Pinpoint the cell where the given text exists, returning its (x, y) midpoint coordinate. 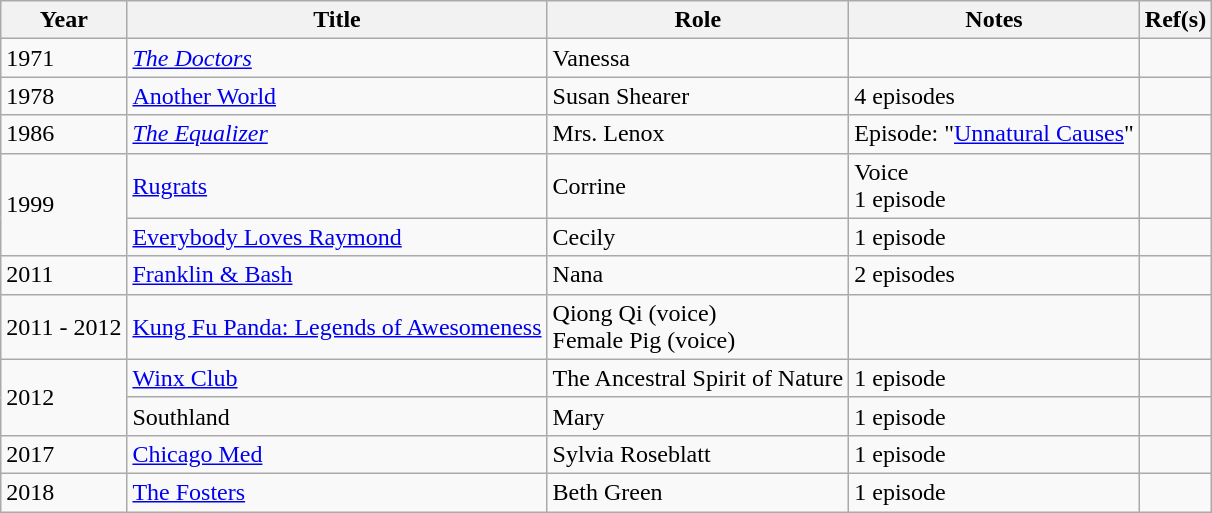
The Doctors (337, 58)
Kung Fu Panda: Legends of Awesomeness (337, 326)
1971 (64, 58)
Corrine (698, 186)
1999 (64, 204)
2011 (64, 275)
2012 (64, 397)
1978 (64, 96)
Cecily (698, 237)
Sylvia Roseblatt (698, 454)
2 episodes (994, 275)
Vanessa (698, 58)
Nana (698, 275)
2018 (64, 492)
Year (64, 20)
Voice1 episode (994, 186)
The Fosters (337, 492)
Winx Club (337, 378)
Notes (994, 20)
Everybody Loves Raymond (337, 237)
The Ancestral Spirit of Nature (698, 378)
Qiong Qi (voice)Female Pig (voice) (698, 326)
The Equalizer (337, 134)
4 episodes (994, 96)
2011 - 2012 (64, 326)
Franklin & Bash (337, 275)
Chicago Med (337, 454)
Southland (337, 416)
Title (337, 20)
Role (698, 20)
Mrs. Lenox (698, 134)
Rugrats (337, 186)
Another World (337, 96)
Mary (698, 416)
Ref(s) (1175, 20)
Susan Shearer (698, 96)
2017 (64, 454)
1986 (64, 134)
Episode: "Unnatural Causes" (994, 134)
Beth Green (698, 492)
